Capture the cell that displays the provided text and extract its (x, y) central coordinate. 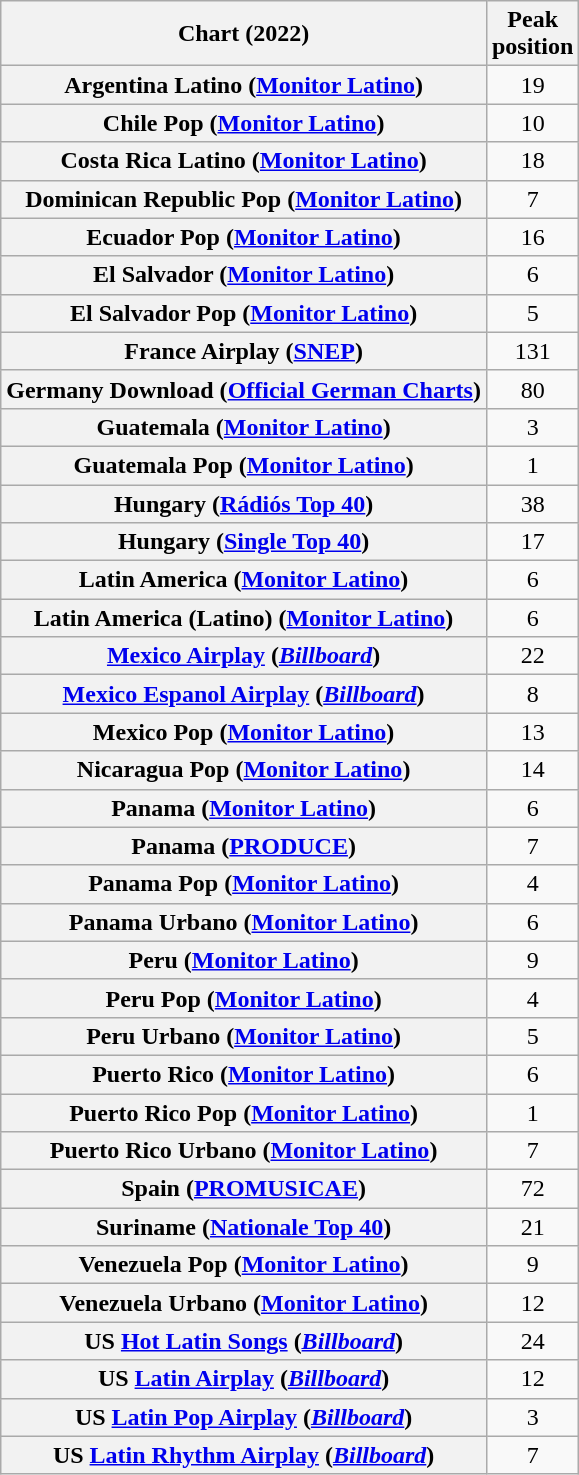
US Latin Rhythm Airplay (Billboard) (244, 1455)
US Latin Airplay (Billboard) (244, 1379)
38 (532, 503)
Latin America (Latino) (Monitor Latino) (244, 618)
Venezuela Urbano (Monitor Latino) (244, 1303)
US Latin Pop Airplay (Billboard) (244, 1417)
Puerto Rico (Monitor Latino) (244, 1074)
Chile Pop (Monitor Latino) (244, 123)
Mexico Espanol Airplay (Billboard) (244, 694)
Panama (PRODUCE) (244, 846)
10 (532, 123)
Ecuador Pop (Monitor Latino) (244, 237)
France Airplay (SNEP) (244, 351)
Chart (2022) (244, 34)
Mexico Airplay (Billboard) (244, 656)
13 (532, 732)
Hungary (Single Top 40) (244, 542)
Venezuela Pop (Monitor Latino) (244, 1265)
21 (532, 1227)
Peru (Monitor Latino) (244, 960)
Dominican Republic Pop (Monitor Latino) (244, 199)
Suriname (Nationale Top 40) (244, 1227)
72 (532, 1189)
Guatemala (Monitor Latino) (244, 427)
Costa Rica Latino (Monitor Latino) (244, 161)
Peakposition (532, 34)
Puerto Rico Pop (Monitor Latino) (244, 1113)
Latin America (Monitor Latino) (244, 580)
Germany Download (Official German Charts) (244, 389)
22 (532, 656)
18 (532, 161)
Guatemala Pop (Monitor Latino) (244, 465)
80 (532, 389)
Hungary (Rádiós Top 40) (244, 503)
14 (532, 770)
US Hot Latin Songs (Billboard) (244, 1341)
El Salvador Pop (Monitor Latino) (244, 313)
8 (532, 694)
Mexico Pop (Monitor Latino) (244, 732)
El Salvador (Monitor Latino) (244, 275)
17 (532, 542)
Panama Urbano (Monitor Latino) (244, 922)
Peru Pop (Monitor Latino) (244, 998)
Panama Pop (Monitor Latino) (244, 884)
Spain (PROMUSICAE) (244, 1189)
19 (532, 85)
16 (532, 237)
Peru Urbano (Monitor Latino) (244, 1036)
Argentina Latino (Monitor Latino) (244, 85)
Panama (Monitor Latino) (244, 808)
131 (532, 351)
Puerto Rico Urbano (Monitor Latino) (244, 1151)
24 (532, 1341)
Nicaragua Pop (Monitor Latino) (244, 770)
